Locate the cell with the specified text and output its (x, y) center coordinate. 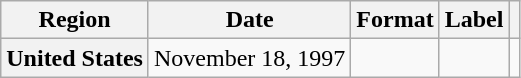
Label (474, 20)
Region (75, 20)
Format (395, 20)
November 18, 1997 (249, 58)
Date (249, 20)
United States (75, 58)
